Return the [X, Y] coordinate for the center point of the cell that contains the specified text.  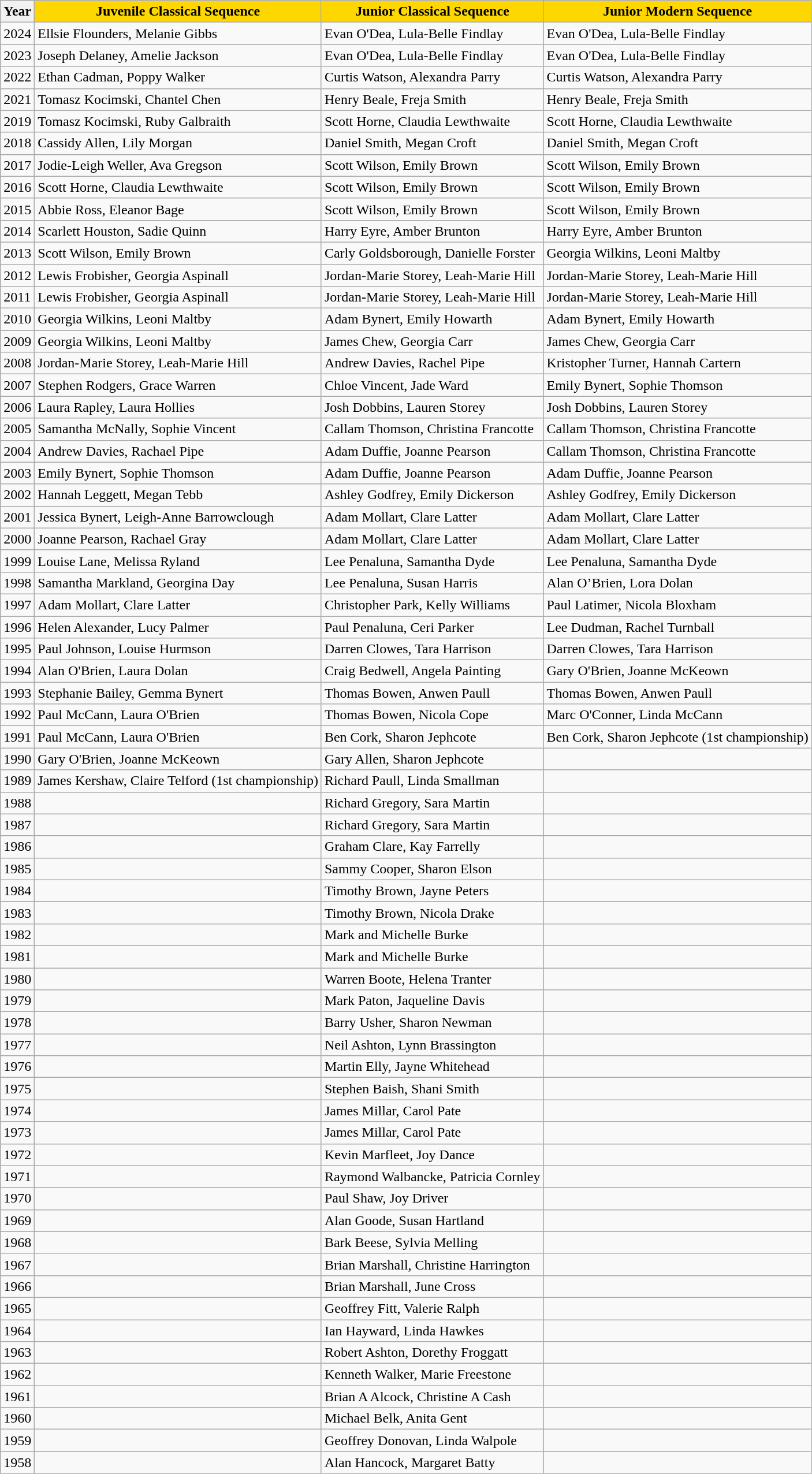
1967 [17, 1264]
1962 [17, 1375]
2015 [17, 209]
2019 [17, 121]
Gary Allen, Sharon Jephcote [432, 759]
1981 [17, 956]
2007 [17, 385]
Barry Usher, Sharon Newman [432, 1023]
Ethan Cadman, Poppy Walker [178, 77]
2022 [17, 77]
Year [17, 12]
Graham Clare, Kay Farrelly [432, 847]
Ian Hayward, Linda Hawkes [432, 1330]
2014 [17, 231]
2003 [17, 473]
1979 [17, 1001]
Andrew Davies, Rachel Pipe [432, 363]
1988 [17, 803]
Raymond Walbancke, Patricia Cornley [432, 1177]
Marc O'Conner, Linda McCann [677, 715]
Chloe Vincent, Jade Ward [432, 385]
Samantha McNally, Sophie Vincent [178, 429]
1961 [17, 1397]
Ellsie Flounders, Melanie Gibbs [178, 33]
Carly Goldsborough, Danielle Forster [432, 253]
Kenneth Walker, Marie Freestone [432, 1375]
2005 [17, 429]
Robert Ashton, Dorethy Froggatt [432, 1353]
Joanne Pearson, Rachael Gray [178, 539]
2006 [17, 407]
1973 [17, 1133]
1970 [17, 1198]
Helen Alexander, Lucy Palmer [178, 627]
Geoffrey Donovan, Linda Walpole [432, 1440]
Alan O'Brien, Laura Dolan [178, 671]
Timothy Brown, Jayne Peters [432, 891]
Neil Ashton, Lynn Brassington [432, 1045]
Martin Elly, Jayne Whitehead [432, 1067]
Geoffrey Fitt, Valerie Ralph [432, 1308]
1972 [17, 1155]
Alan O’Brien, Lora Dolan [677, 583]
Bark Beese, Sylvia Melling [432, 1242]
Brian Marshall, June Cross [432, 1286]
Richard Paull, Linda Smallman [432, 781]
Kristopher Turner, Hannah Cartern [677, 363]
1958 [17, 1462]
1984 [17, 891]
Juvenile Classical Sequence [178, 12]
2018 [17, 143]
Brian A Alcock, Christine A Cash [432, 1397]
Mark Paton, Jaqueline Davis [432, 1001]
Paul Shaw, Joy Driver [432, 1198]
Junior Classical Sequence [432, 12]
1974 [17, 1111]
Cassidy Allen, Lily Morgan [178, 143]
1968 [17, 1242]
Alan Goode, Susan Hartland [432, 1220]
2008 [17, 363]
Andrew Davies, Rachael Pipe [178, 451]
1995 [17, 649]
2002 [17, 495]
Ben Cork, Sharon Jephcote (1st championship) [677, 737]
James Kershaw, Claire Telford (1st championship) [178, 781]
1985 [17, 869]
1982 [17, 935]
1989 [17, 781]
1976 [17, 1067]
2009 [17, 341]
1999 [17, 561]
Paul Latimer, Nicola Bloxham [677, 605]
Warren Boote, Helena Tranter [432, 979]
1975 [17, 1089]
Jodie-Leigh Weller, Ava Gregson [178, 165]
Paul Johnson, Louise Hurmson [178, 649]
1963 [17, 1353]
1971 [17, 1177]
1993 [17, 693]
Thomas Bowen, Nicola Cope [432, 715]
Stephen Baish, Shani Smith [432, 1089]
2011 [17, 297]
2004 [17, 451]
1959 [17, 1440]
Joseph Delaney, Amelie Jackson [178, 55]
Louise Lane, Melissa Ryland [178, 561]
Lee Penaluna, Susan Harris [432, 583]
Samantha Markland, Georgina Day [178, 583]
1987 [17, 825]
1996 [17, 627]
Tomasz Kocimski, Chantel Chen [178, 99]
1991 [17, 737]
1994 [17, 671]
1992 [17, 715]
Michael Belk, Anita Gent [432, 1419]
Timothy Brown, Nicola Drake [432, 913]
Christopher Park, Kelly Williams [432, 605]
Kevin Marfleet, Joy Dance [432, 1155]
2023 [17, 55]
1998 [17, 583]
2021 [17, 99]
1986 [17, 847]
1977 [17, 1045]
Junior Modern Sequence [677, 12]
1964 [17, 1330]
1978 [17, 1023]
Scarlett Houston, Sadie Quinn [178, 231]
Ben Cork, Sharon Jephcote [432, 737]
Laura Rapley, Laura Hollies [178, 407]
Stephanie Bailey, Gemma Bynert [178, 693]
Sammy Cooper, Sharon Elson [432, 869]
Hannah Leggett, Megan Tebb [178, 495]
2001 [17, 517]
1997 [17, 605]
1990 [17, 759]
2012 [17, 276]
2000 [17, 539]
2010 [17, 319]
Craig Bedwell, Angela Painting [432, 671]
1983 [17, 913]
1960 [17, 1419]
1969 [17, 1220]
2017 [17, 165]
2016 [17, 187]
Brian Marshall, Christine Harrington [432, 1264]
Jessica Bynert, Leigh-Anne Barrowclough [178, 517]
Abbie Ross, Eleanor Bage [178, 209]
Paul Penaluna, Ceri Parker [432, 627]
1980 [17, 979]
2013 [17, 253]
2024 [17, 33]
Tomasz Kocimski, Ruby Galbraith [178, 121]
Lee Dudman, Rachel Turnball [677, 627]
1966 [17, 1286]
1965 [17, 1308]
Alan Hancock, Margaret Batty [432, 1462]
Stephen Rodgers, Grace Warren [178, 385]
